For the text-containing cell, return its midpoint in [X, Y] coordinate format. 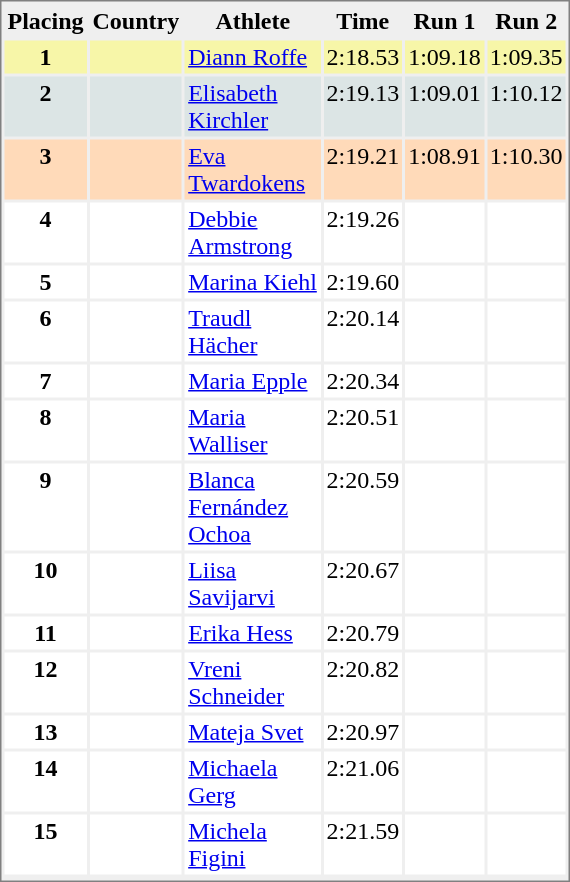
8 [45, 430]
9 [45, 508]
10 [45, 584]
Maria Epple [252, 380]
13 [45, 732]
Country [136, 20]
1:08.91 [444, 170]
1 [45, 56]
6 [45, 332]
Michaela Gerg [252, 782]
2:19.21 [362, 170]
Eva Twardokens [252, 170]
Liisa Savijarvi [252, 584]
Time [362, 20]
2 [45, 106]
2:18.53 [362, 56]
Maria Walliser [252, 430]
1:10.30 [526, 170]
Debbie Armstrong [252, 232]
12 [45, 682]
2:21.59 [362, 844]
Erika Hess [252, 632]
Blanca Fernández Ochoa [252, 508]
2:19.26 [362, 232]
Run 1 [444, 20]
Traudl Hächer [252, 332]
7 [45, 380]
Placing [45, 20]
Marina Kiehl [252, 282]
2:19.13 [362, 106]
2:20.97 [362, 732]
14 [45, 782]
2:19.60 [362, 282]
2:20.82 [362, 682]
Run 2 [526, 20]
1:09.01 [444, 106]
Vreni Schneider [252, 682]
1:09.18 [444, 56]
5 [45, 282]
2:20.51 [362, 430]
Diann Roffe [252, 56]
2:20.59 [362, 508]
2:20.67 [362, 584]
3 [45, 170]
2:20.34 [362, 380]
2:20.79 [362, 632]
4 [45, 232]
Michela Figini [252, 844]
Athlete [252, 20]
2:20.14 [362, 332]
2:21.06 [362, 782]
11 [45, 632]
Mateja Svet [252, 732]
1:09.35 [526, 56]
15 [45, 844]
Elisabeth Kirchler [252, 106]
1:10.12 [526, 106]
